Search for the cell housing the specified text and yield its [X, Y] center coordinate. 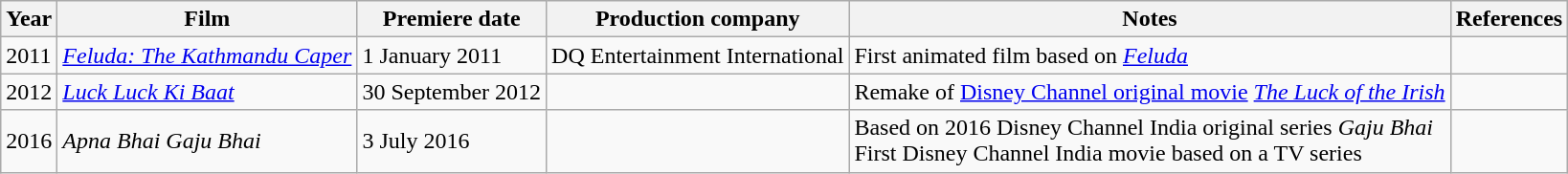
Based on 2016 Disney Channel India original series Gaju Bhai First Disney Channel India movie based on a TV series [1150, 141]
3 July 2016 [452, 141]
Feluda: The Kathmandu Caper [207, 55]
References [1509, 19]
30 September 2012 [452, 92]
2012 [29, 92]
1 January 2011 [452, 55]
Year [29, 19]
Remake of Disney Channel original movie The Luck of the Irish [1150, 92]
Premiere date [452, 19]
2011 [29, 55]
DQ Entertainment International [698, 55]
Apna Bhai Gaju Bhai [207, 141]
Notes [1150, 19]
Luck Luck Ki Baat [207, 92]
Production company [698, 19]
2016 [29, 141]
Film [207, 19]
First animated film based on Feluda [1150, 55]
